Return (x, y) of the center of cell containing provided text 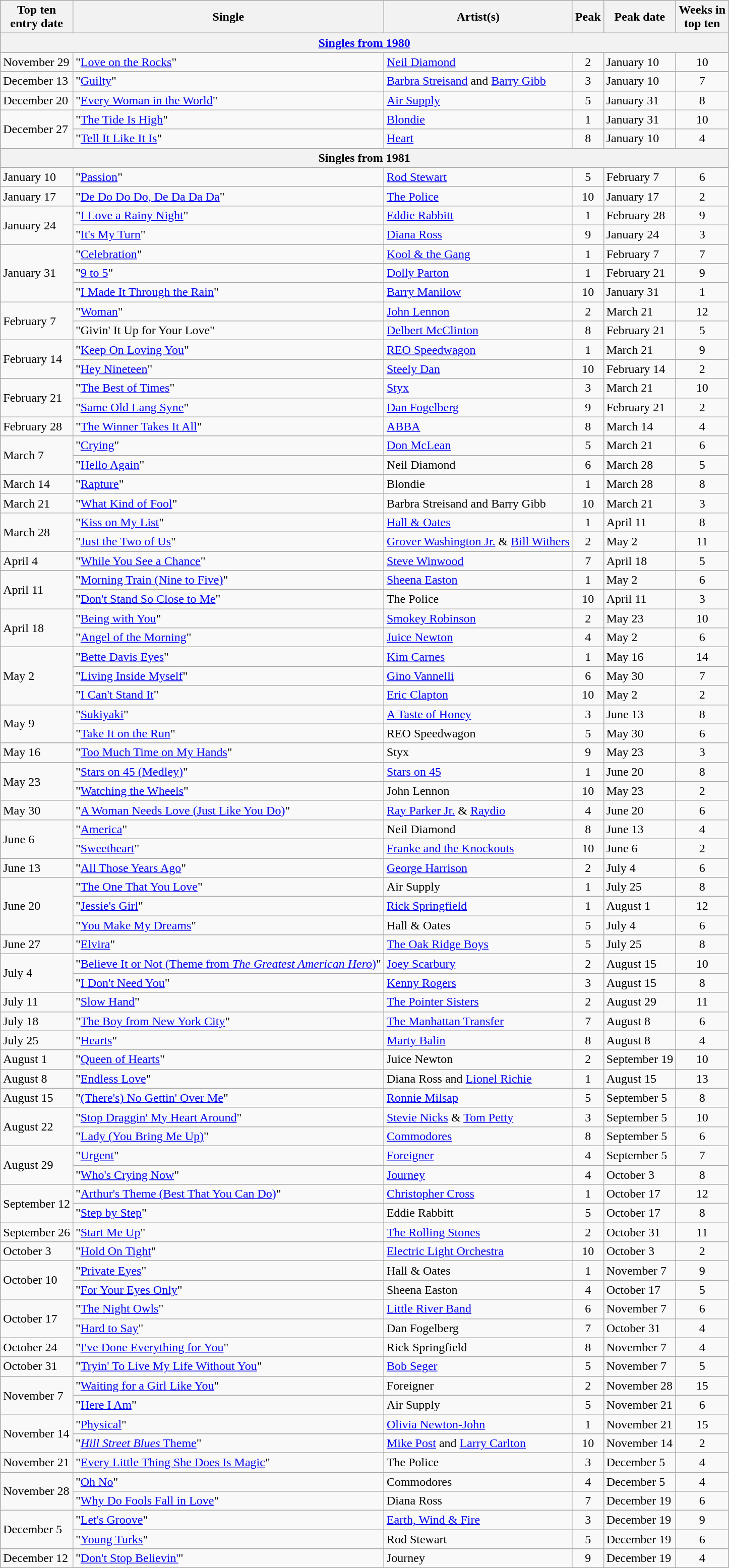
14 (702, 657)
"I Made It Through the Rain" (228, 292)
"9 to 5" (228, 273)
"The Night Owls" (228, 1309)
The Rolling Stones (478, 1232)
"The Best of Times" (228, 388)
"Crying" (228, 446)
Franke and the Knockouts (478, 848)
Marty Balin (478, 1040)
"Don't Stop Believin'" (228, 1558)
"(There's) No Gettin' Over Me" (228, 1098)
"Bette Davis Eyes" (228, 657)
"Urgent" (228, 1155)
"Tryin' To Live My Life Without You" (228, 1366)
"Passion" (228, 177)
"Being with You" (228, 618)
"Take It on the Run" (228, 733)
Diana Ross and Lionel Richie (478, 1079)
"Every Little Thing She Does Is Magic" (228, 1462)
November 29 (37, 62)
Peak (588, 17)
"Tell It Like It Is" (228, 139)
"While You See a Chance" (228, 561)
"Arthur's Theme (Best That You Can Do)" (228, 1194)
"Lady (You Bring Me Up)" (228, 1136)
Barry Manilow (478, 292)
"Here I Am" (228, 1405)
"I Don't Need You" (228, 983)
Kim Carnes (478, 657)
December 27 (37, 129)
"Young Turks" (228, 1539)
"Too Much Time on My Hands" (228, 752)
December 13 (37, 81)
A Taste of Honey (478, 714)
"Guilty" (228, 81)
"Hill Street Blues Theme" (228, 1443)
"All Those Years Ago" (228, 867)
"Hold On Tight" (228, 1251)
Heart (478, 139)
"De Do Do Do, De Da Da Da" (228, 196)
August 22 (37, 1126)
Earth, Wind & Fire (478, 1520)
"Slow Hand" (228, 1002)
"Let's Groove" (228, 1520)
"What Kind of Fool" (228, 503)
13 (702, 1079)
"America" (228, 829)
May 9 (37, 724)
"The One That You Love" (228, 887)
Top tenentry date (37, 17)
"Step by Step" (228, 1213)
"Hey Nineteen" (228, 369)
"I Can't Stand It" (228, 695)
September 19 (640, 1059)
Stars on 45 (478, 772)
Smokey Robinson (478, 618)
The Oak Ridge Boys (478, 945)
"Queen of Hearts" (228, 1059)
"Elvira" (228, 945)
"Living Inside Myself" (228, 676)
"A Woman Needs Love (Just Like You Do)" (228, 810)
"Just the Two of Us" (228, 541)
Kool & the Gang (478, 254)
Bob Seger (478, 1366)
"Believe It or Not (Theme from The Greatest American Hero)" (228, 964)
"Hearts" (228, 1040)
Christopher Cross (478, 1194)
Joey Scarbury (478, 964)
"Start Me Up" (228, 1232)
"The Tide Is High" (228, 119)
"The Boy from New York City" (228, 1021)
"Hello Again" (228, 465)
"It's My Turn" (228, 234)
"Morning Train (Nine to Five)" (228, 580)
July 11 (37, 1002)
"Endless Love" (228, 1079)
"For Your Eyes Only" (228, 1290)
June 27 (37, 945)
Electric Light Orchestra (478, 1251)
September 12 (37, 1204)
"Stars on 45 (Medley)" (228, 772)
Steely Dan (478, 369)
"Oh No" (228, 1481)
The Pointer Sisters (478, 1002)
"Hard to Say" (228, 1328)
"Watching the Wheels" (228, 791)
"I Love a Rainy Night" (228, 215)
April 4 (37, 561)
"Rapture" (228, 484)
Little River Band (478, 1309)
"Sweetheart" (228, 848)
"Keep On Loving You" (228, 350)
George Harrison (478, 867)
"Love on the Rocks" (228, 62)
"Why Do Fools Fall in Love" (228, 1501)
"I've Done Everything for You" (228, 1347)
"Every Woman in the World" (228, 100)
"The Winner Takes It All" (228, 426)
"Private Eyes" (228, 1271)
"Kiss on My List" (228, 522)
Dolly Parton (478, 273)
Peak date (640, 17)
Singles from 1980 (364, 43)
"Woman" (228, 311)
Singles from 1981 (364, 158)
"Sukiyaki" (228, 714)
Don McLean (478, 446)
December 12 (37, 1558)
Delbert McClinton (478, 331)
The Manhattan Transfer (478, 1021)
Steve Winwood (478, 561)
March 7 (37, 455)
"Don't Stand So Close to Me" (228, 599)
Artist(s) (478, 17)
Kenny Rogers (478, 983)
"Angel of the Morning" (228, 638)
"Jessie's Girl" (228, 906)
"Waiting for a Girl Like You" (228, 1386)
Gino Vannelli (478, 676)
Grover Washington Jr. & Bill Withers (478, 541)
Eric Clapton (478, 695)
Ronnie Milsap (478, 1098)
Ray Parker Jr. & Raydio (478, 810)
"Same Old Lang Syne" (228, 407)
"Givin' It Up for Your Love" (228, 331)
December 20 (37, 100)
September 26 (37, 1232)
Single (228, 17)
"Physical" (228, 1424)
October 24 (37, 1347)
July 18 (37, 1021)
"Who's Crying Now" (228, 1175)
Olivia Newton-John (478, 1424)
October 10 (37, 1280)
"Celebration" (228, 254)
ABBA (478, 426)
Weeks intop ten (702, 17)
"You Make My Dreams" (228, 925)
Stevie Nicks & Tom Petty (478, 1117)
"Stop Draggin' My Heart Around" (228, 1117)
Mike Post and Larry Carlton (478, 1443)
